Extract the (x, y) coordinate from the center of the cell holding the provided text.  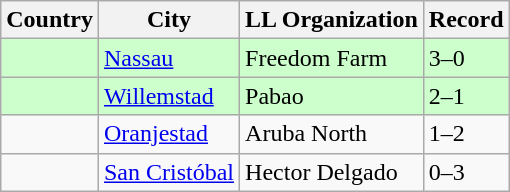
Country (50, 20)
Hector Delgado (332, 172)
San Cristóbal (168, 172)
Aruba North (332, 134)
1–2 (466, 134)
Pabao (332, 96)
Oranjestad (168, 134)
Freedom Farm (332, 58)
City (168, 20)
Willemstad (168, 96)
LL Organization (332, 20)
0–3 (466, 172)
3–0 (466, 58)
Record (466, 20)
2–1 (466, 96)
Nassau (168, 58)
